For the text-containing cell, return its midpoint in (X, Y) coordinate format. 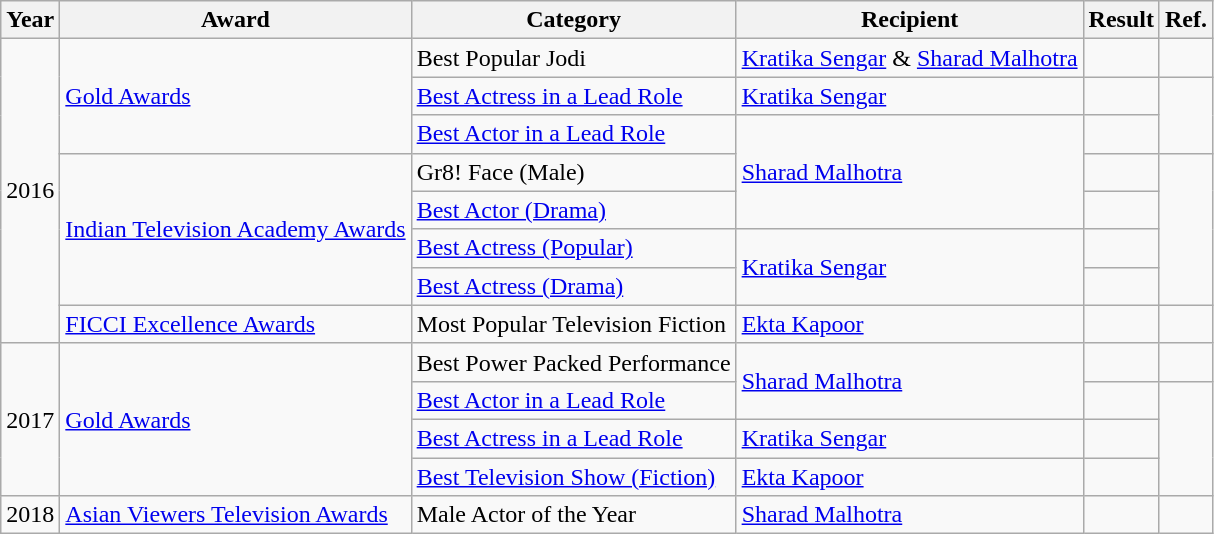
Best Popular Jodi (574, 58)
Kratika Sengar & Sharad Malhotra (910, 58)
FICCI Excellence Awards (236, 324)
Result (1121, 20)
Year (30, 20)
2017 (30, 419)
Most Popular Television Fiction (574, 324)
Best Television Show (Fiction) (574, 477)
Best Actress (Drama) (574, 286)
Best Actor (Drama) (574, 210)
Asian Viewers Television Awards (236, 515)
Best Actress (Popular) (574, 248)
Ref. (1186, 20)
Indian Television Academy Awards (236, 229)
2018 (30, 515)
Male Actor of the Year (574, 515)
Category (574, 20)
Best Power Packed Performance (574, 362)
Recipient (910, 20)
Award (236, 20)
Gr8! Face (Male) (574, 172)
2016 (30, 191)
